Find where the given text appears and provide that cell's center as (x, y) coordinate. 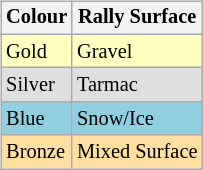
Gravel (137, 51)
Blue (36, 119)
Bronze (36, 152)
Gold (36, 51)
Rally Surface (137, 18)
Mixed Surface (137, 152)
Tarmac (137, 85)
Snow/Ice (137, 119)
Silver (36, 85)
Colour (36, 18)
